Output the [X, Y] coordinate of the center of the cell containing the given text.  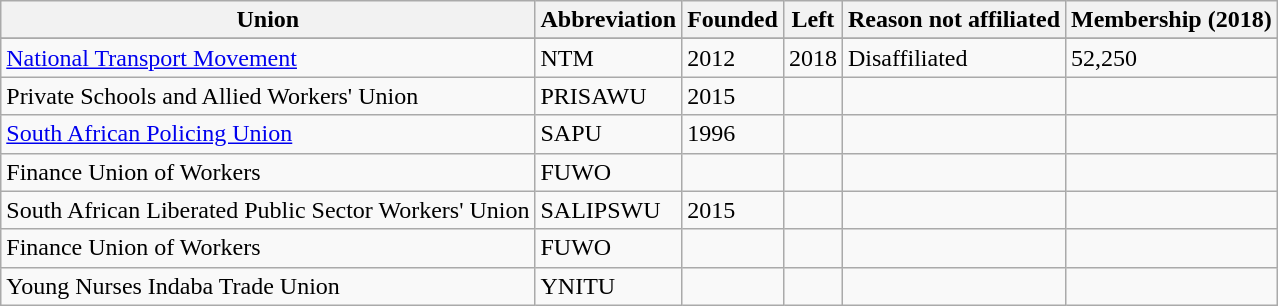
Reason not affiliated [954, 20]
52,250 [1172, 58]
Union [268, 20]
Young Nurses Indaba Trade Union [268, 286]
Founded [733, 20]
2018 [812, 58]
Abbreviation [608, 20]
National Transport Movement [268, 58]
Disaffiliated [954, 58]
NTM [608, 58]
2012 [733, 58]
Membership (2018) [1172, 20]
PRISAWU [608, 96]
SAPU [608, 134]
1996 [733, 134]
YNITU [608, 286]
SALIPSWU [608, 210]
South African Policing Union [268, 134]
Left [812, 20]
Private Schools and Allied Workers' Union [268, 96]
South African Liberated Public Sector Workers' Union [268, 210]
